Output the [x, y] coordinate of the center of the cell containing the given text.  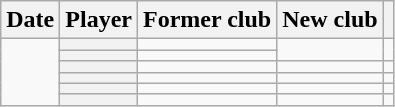
Date [30, 20]
New club [330, 20]
Former club [206, 20]
Player [99, 20]
